Detect which cell encompasses the target text, then output its (X, Y) center coordinate. 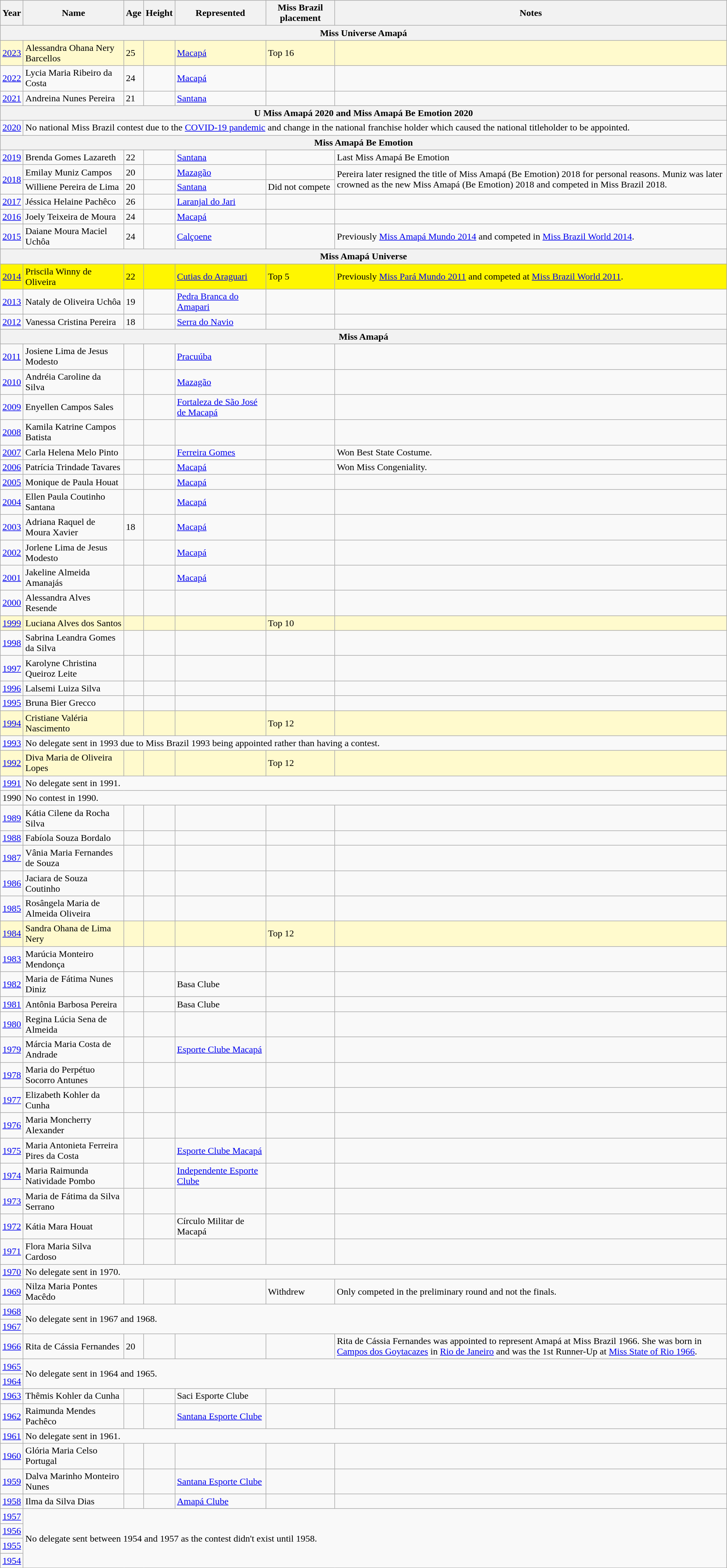
1971 (12, 1252)
1974 (12, 1176)
Won Miss Congeniality. (530, 467)
No delegate sent in 1967 and 1968. (375, 1319)
Vânia Maria Fernandes de Souza (74, 858)
1975 (12, 1151)
Ilma da Silva Dias (74, 1501)
Sabrina Leandra Gomes da Silva (74, 643)
Vanessa Cristina Pereira (74, 322)
Height (159, 13)
Top 5 (301, 276)
1996 (12, 688)
Círculo Militar de Macapá (220, 1226)
1988 (12, 838)
1999 (12, 623)
Elizabeth Kohler da Cunha (74, 1100)
No delegate sent in 1961. (375, 1436)
1955 (12, 1545)
2014 (12, 276)
Daiane Moura Maciel Uchôa (74, 237)
No delegate sent in 1993 due to Miss Brazil 1993 being appointed rather than having a contest. (375, 743)
1957 (12, 1516)
2015 (12, 237)
Sandra Ohana de Lima Nery (74, 934)
Kátia Cilene da Rocha Silva (74, 818)
Enyellen Campos Sales (74, 407)
Notes (530, 13)
Miss Amapá Universe (363, 257)
2008 (12, 432)
2011 (12, 356)
Brenda Gomes Lazareth (74, 157)
Last Miss Amapá Be Emotion (530, 157)
Williene Pereira de Lima (74, 187)
Jorlene Lima de Jesus Modesto (74, 552)
Serra do Navio (220, 322)
1972 (12, 1226)
1978 (12, 1075)
Diva Maria de Oliveira Lopes (74, 763)
1991 (12, 783)
1980 (12, 1024)
Alessandra Alves Resende (74, 603)
Raimunda Mendes Pachêco (74, 1416)
Dalva Marinho Monteiro Nunes (74, 1481)
2001 (12, 578)
Previously Miss Amapá Mundo 2014 and competed in Miss Brazil World 2014. (530, 237)
Did not compete (301, 187)
Patrícia Trindade Tavares (74, 467)
1976 (12, 1125)
2018 (12, 179)
Withdrew (301, 1292)
2020 (12, 128)
1965 (12, 1367)
Kátia Mara Houat (74, 1226)
1995 (12, 703)
Andréia Caroline da Silva (74, 382)
1979 (12, 1050)
Year (12, 13)
1985 (12, 908)
2006 (12, 467)
Flora Maria Silva Cardoso (74, 1252)
21 (134, 98)
Emilay Muniz Campos (74, 172)
1989 (12, 818)
Pedra Branca do Amapari (220, 302)
Won Best State Costume. (530, 452)
Name (74, 13)
Maria Moncherry Alexander (74, 1125)
Previously Miss Pará Mundo 2011 and competed at Miss Brazil World 2011. (530, 276)
2012 (12, 322)
Priscila Winny de Oliveira (74, 276)
Saci Esporte Clube (220, 1396)
Amapá Clube (220, 1501)
1968 (12, 1312)
1958 (12, 1501)
1964 (12, 1381)
Pracuúba (220, 356)
Represented (220, 13)
Antônia Barbosa Pereira (74, 1004)
1969 (12, 1292)
1963 (12, 1396)
No delegate sent in 1991. (375, 783)
2004 (12, 502)
1992 (12, 763)
1962 (12, 1416)
2021 (12, 98)
Andreina Nunes Pereira (74, 98)
Miss Amapá Be Emotion (363, 142)
1973 (12, 1201)
1967 (12, 1327)
Rita de Cássia Fernandes (74, 1346)
25 (134, 53)
1987 (12, 858)
Karolyne Christina Queiroz Leite (74, 669)
Miss Amapá (363, 337)
Glória Maria Celso Portugal (74, 1456)
1990 (12, 798)
Nilza Maria Pontes Macêdo (74, 1292)
Jakeline Almeida Amanajás (74, 578)
2022 (12, 78)
Lycia Maria Ribeiro da Costa (74, 78)
No contest in 1990. (375, 798)
2009 (12, 407)
2016 (12, 216)
Miss Universe Amapá (363, 33)
Nataly de Oliveira Uchôa (74, 302)
2019 (12, 157)
1961 (12, 1436)
Luciana Alves dos Santos (74, 623)
Monique de Paula Houat (74, 482)
2010 (12, 382)
Top 10 (301, 623)
No delegate sent between 1954 and 1957 as the contest didn't exist until 1958. (375, 1538)
2002 (12, 552)
1984 (12, 934)
Ferreira Gomes (220, 452)
Maria de Fátima da Silva Serrano (74, 1201)
Cristiane Valéria Nascimento (74, 723)
Miss Brazil placement (301, 13)
Fabíola Souza Bordalo (74, 838)
Maria do Perpétuo Socorro Antunes (74, 1075)
2005 (12, 482)
2017 (12, 201)
Maria Raimunda Natividade Pombo (74, 1176)
Joely Teixeira de Moura (74, 216)
Jéssica Helaine Pachêco (74, 201)
U Miss Amapá 2020 and Miss Amapá Be Emotion 2020 (363, 113)
19 (134, 302)
Kamila Katrine Campos Batista (74, 432)
1993 (12, 743)
26 (134, 201)
2000 (12, 603)
Maria de Fátima Nunes Diniz (74, 985)
1986 (12, 883)
Bruna Bier Grecco (74, 703)
Cutias do Araguari (220, 276)
Age (134, 13)
2023 (12, 53)
Josiene Lima de Jesus Modesto (74, 356)
Laranjal do Jari (220, 201)
1998 (12, 643)
1956 (12, 1531)
No delegate sent in 1970. (375, 1271)
Fortaleza de São José de Macapá (220, 407)
2003 (12, 527)
Maria Antonieta Ferreira Pires da Costa (74, 1151)
1981 (12, 1004)
Calçoene (220, 237)
1960 (12, 1456)
1983 (12, 959)
1982 (12, 985)
Thêmis Kohler da Cunha (74, 1396)
2013 (12, 302)
1997 (12, 669)
1977 (12, 1100)
No delegate sent in 1964 and 1965. (375, 1374)
Marúcia Monteiro Mendonça (74, 959)
Alessandra Ohana Nery Barcellos (74, 53)
Jaciara de Souza Coutinho (74, 883)
Ellen Paula Coutinho Santana (74, 502)
Only competed in the preliminary round and not the finals. (530, 1292)
1954 (12, 1560)
1959 (12, 1481)
1970 (12, 1271)
Regina Lúcia Sena de Almeida (74, 1024)
1994 (12, 723)
Adriana Raquel de Moura Xavier (74, 527)
2007 (12, 452)
Independente Esporte Clube (220, 1176)
Rosângela Maria de Almeida Oliveira (74, 908)
Carla Helena Melo Pinto (74, 452)
Márcia Maria Costa de Andrade (74, 1050)
Lalsemi Luiza Silva (74, 688)
Top 16 (301, 53)
1966 (12, 1346)
